Search for the cell housing the specified text and yield its (X, Y) center coordinate. 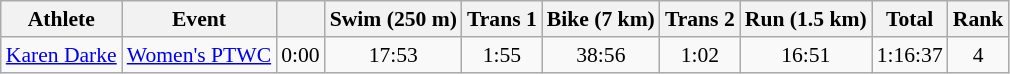
Bike (7 km) (601, 19)
Swim (250 m) (394, 19)
0:00 (300, 55)
Athlete (62, 19)
Event (199, 19)
Karen Darke (62, 55)
1:02 (700, 55)
1:55 (502, 55)
Rank (978, 19)
16:51 (806, 55)
38:56 (601, 55)
17:53 (394, 55)
Total (910, 19)
Trans 2 (700, 19)
Women's PTWC (199, 55)
Trans 1 (502, 19)
Run (1.5 km) (806, 19)
1:16:37 (910, 55)
4 (978, 55)
